Find where the given text appears and provide that cell's center as [x, y] coordinate. 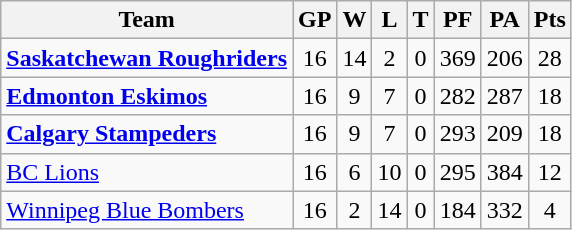
PA [504, 20]
295 [458, 172]
BC Lions [147, 172]
184 [458, 210]
Edmonton Eskimos [147, 96]
W [354, 20]
12 [550, 172]
Saskatchewan Roughriders [147, 58]
GP [315, 20]
L [390, 20]
T [420, 20]
287 [504, 96]
Calgary Stampeders [147, 134]
Winnipeg Blue Bombers [147, 210]
10 [390, 172]
282 [458, 96]
6 [354, 172]
Team [147, 20]
384 [504, 172]
332 [504, 210]
369 [458, 58]
PF [458, 20]
209 [504, 134]
206 [504, 58]
28 [550, 58]
4 [550, 210]
Pts [550, 20]
293 [458, 134]
